Detect which cell encompasses the target text, then output its (x, y) center coordinate. 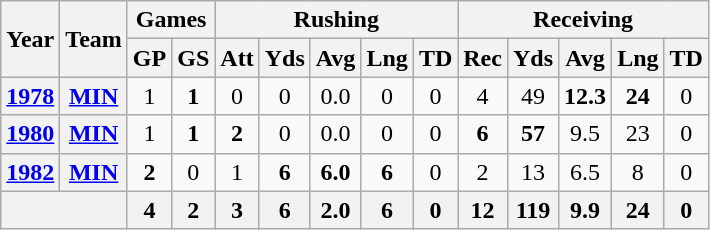
Att (237, 58)
9.9 (586, 210)
57 (532, 134)
Team (94, 39)
8 (638, 172)
13 (532, 172)
1978 (30, 96)
9.5 (586, 134)
49 (532, 96)
119 (532, 210)
1980 (30, 134)
12.3 (586, 96)
GS (194, 58)
2.0 (336, 210)
Games (170, 20)
12 (483, 210)
1982 (30, 172)
6.0 (336, 172)
23 (638, 134)
GP (149, 58)
Rushing (336, 20)
Rec (483, 58)
3 (237, 210)
Year (30, 39)
6.5 (586, 172)
Receiving (584, 20)
